From the cell containing the given text, extract its center point as (X, Y) coordinate. 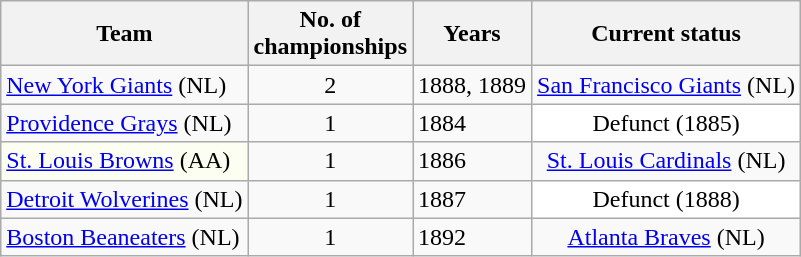
Atlanta Braves (NL) (666, 237)
Providence Grays (NL) (124, 123)
1887 (472, 199)
St. Louis Cardinals (NL) (666, 161)
1888, 1889 (472, 85)
Detroit Wolverines (NL) (124, 199)
Current status (666, 34)
St. Louis Browns (AA) (124, 161)
Defunct (1885) (666, 123)
1886 (472, 161)
1892 (472, 237)
San Francisco Giants (NL) (666, 85)
No. of championships (330, 34)
1884 (472, 123)
New York Giants (NL) (124, 85)
Boston Beaneaters (NL) (124, 237)
Defunct (1888) (666, 199)
2 (330, 85)
Years (472, 34)
Team (124, 34)
